Search for the cell housing the specified text and yield its (X, Y) center coordinate. 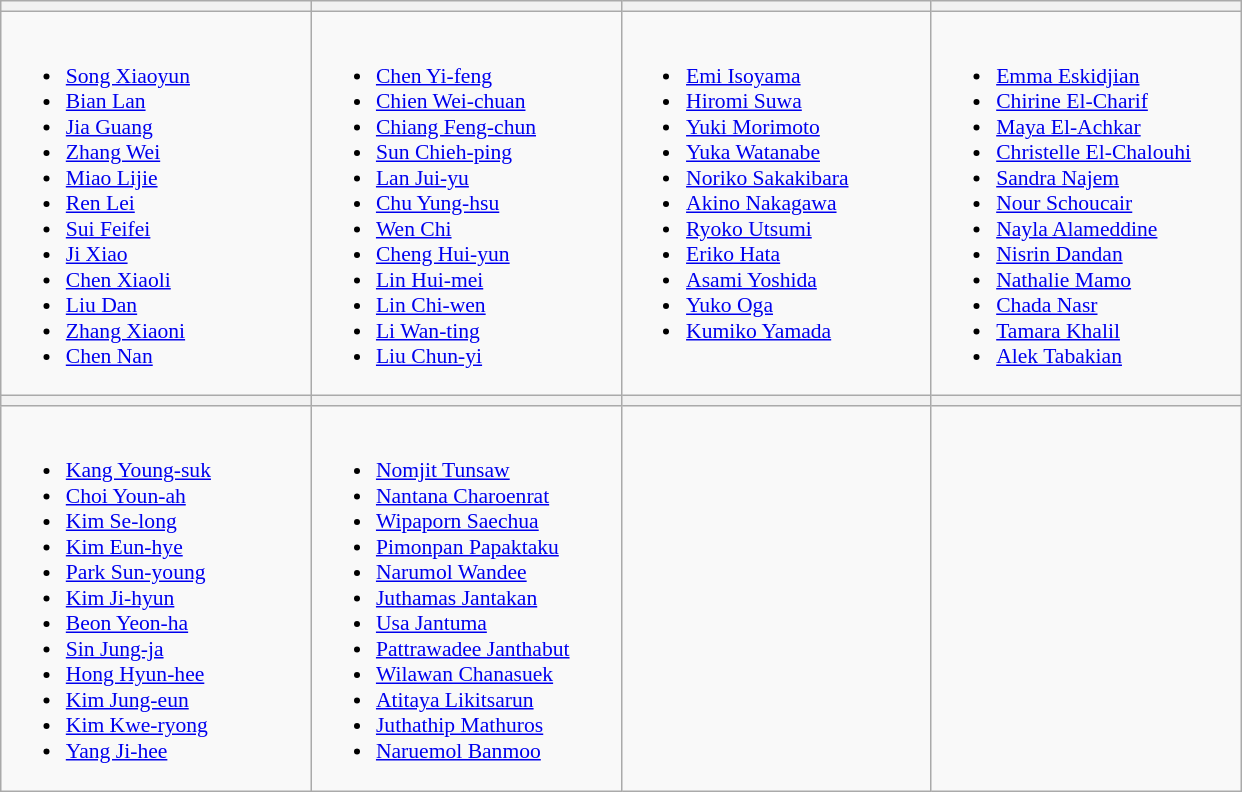
Kang Young-sukChoi Youn-ahKim Se-longKim Eun-hyePark Sun-youngKim Ji-hyunBeon Yeon-haSin Jung-jaHong Hyun-heeKim Jung-eunKim Kwe-ryongYang Ji-hee (156, 598)
Song XiaoyunBian LanJia GuangZhang WeiMiao LijieRen LeiSui FeifeiJi XiaoChen XiaoliLiu DanZhang XiaoniChen Nan (156, 204)
Chen Yi-fengChien Wei-chuanChiang Feng-chunSun Chieh-pingLan Jui-yuChu Yung-hsuWen ChiCheng Hui-yunLin Hui-meiLin Chi-wenLi Wan-tingLiu Chun-yi (466, 204)
Emi IsoyamaHiromi SuwaYuki MorimotoYuka WatanabeNoriko SakakibaraAkino NakagawaRyoko UtsumiEriko HataAsami YoshidaYuko OgaKumiko Yamada (776, 204)
